From the cell containing the given text, extract its center point as [x, y] coordinate. 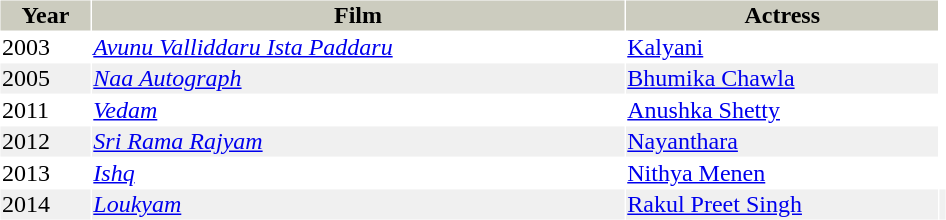
Bhumika Chawla [782, 79]
2013 [45, 173]
Anushka Shetty [782, 110]
Loukyam [358, 205]
2011 [45, 110]
Nithya Menen [782, 173]
Actress [782, 15]
Naa Autograph [358, 79]
2014 [45, 205]
Kalyani [782, 47]
Avunu Valliddaru Ista Paddaru [358, 47]
Ishq [358, 173]
2005 [45, 79]
Sri Rama Rajyam [358, 141]
Year [45, 15]
2003 [45, 47]
Nayanthara [782, 141]
2012 [45, 141]
Rakul Preet Singh [782, 205]
Vedam [358, 110]
Film [358, 15]
